For the text-containing cell, return its midpoint in [X, Y] coordinate format. 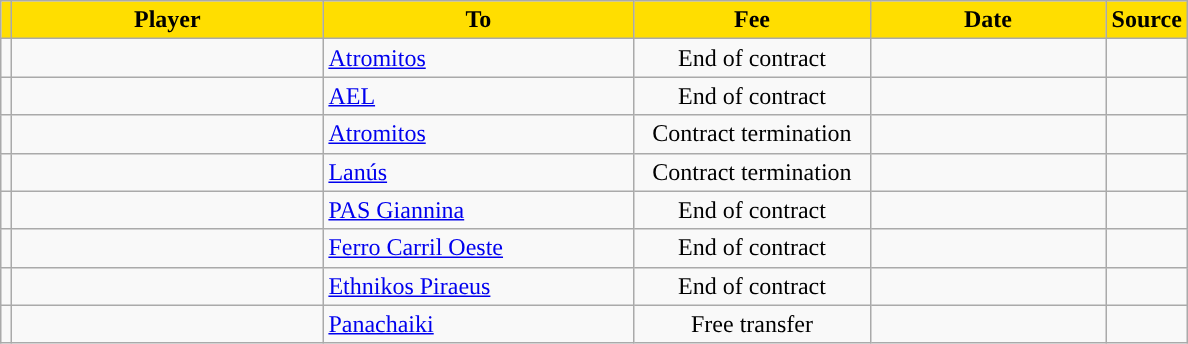
Source [1146, 20]
Date [988, 20]
To [478, 20]
Fee [752, 20]
PAS Giannina [478, 210]
Lanús [478, 172]
Player [168, 20]
Free transfer [752, 324]
Ethnikos Piraeus [478, 286]
Panachaiki [478, 324]
AEL [478, 96]
Ferro Carril Oeste [478, 248]
